Scan for the cell matching the given text and deliver its (X, Y) coordinate at center. 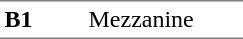
B1 (42, 20)
Mezzanine (164, 20)
